Find where the given text appears and provide that cell's center as [x, y] coordinate. 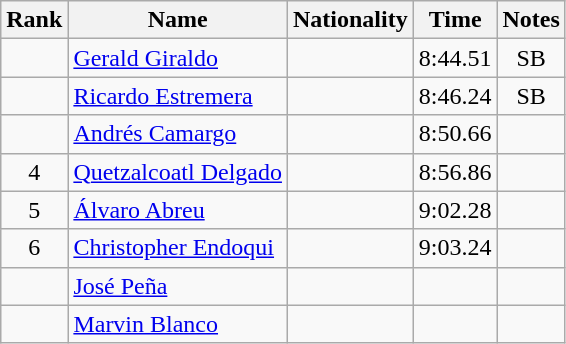
Time [455, 20]
Name [178, 20]
9:02.28 [455, 210]
8:50.66 [455, 134]
8:56.86 [455, 172]
8:44.51 [455, 58]
Álvaro Abreu [178, 210]
Notes [531, 20]
8:46.24 [455, 96]
Ricardo Estremera [178, 96]
Quetzalcoatl Delgado [178, 172]
4 [34, 172]
Gerald Giraldo [178, 58]
6 [34, 248]
Nationality [350, 20]
Rank [34, 20]
José Peña [178, 286]
Andrés Camargo [178, 134]
Marvin Blanco [178, 324]
5 [34, 210]
9:03.24 [455, 248]
Christopher Endoqui [178, 248]
